Output the (x, y) coordinate of the center of the cell containing the given text.  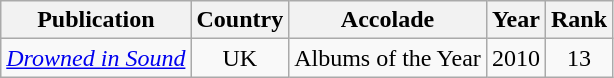
Drowned in Sound (96, 58)
Year (516, 20)
2010 (516, 58)
Publication (96, 20)
Albums of the Year (388, 58)
Accolade (388, 20)
UK (240, 58)
13 (578, 58)
Rank (578, 20)
Country (240, 20)
